Return [x, y] of the center of cell containing provided text 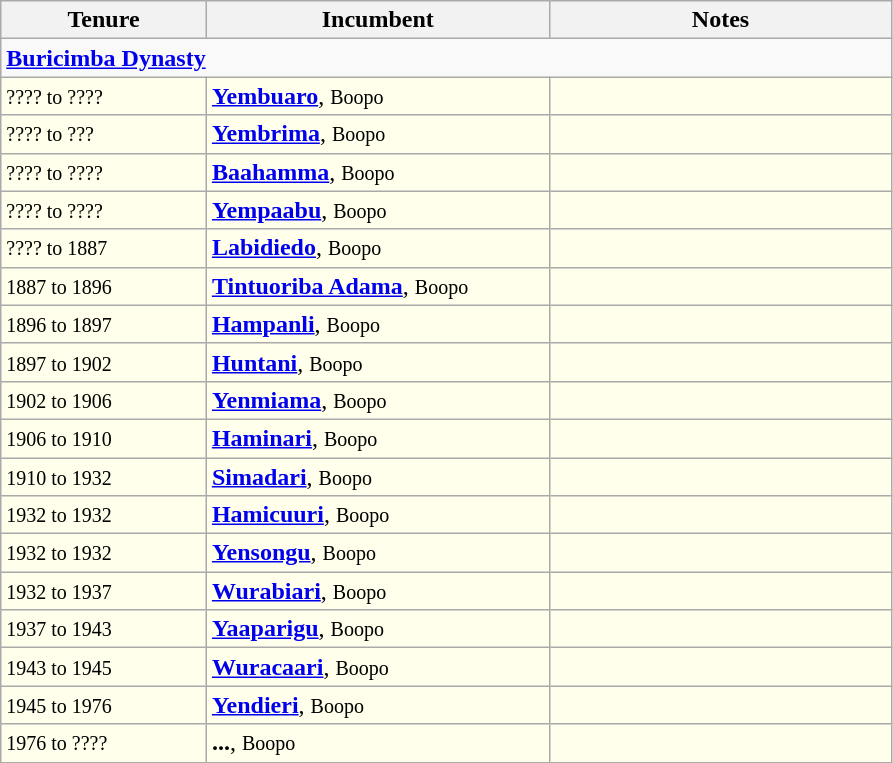
Yempaabu, Boopo [378, 210]
1976 to ???? [104, 743]
Yendieri, Boopo [378, 705]
Wuracaari, Boopo [378, 667]
Haminari, Boopo [378, 438]
Yembrima, Boopo [378, 134]
Incumbent [378, 20]
???? to 1887 [104, 248]
Labidiedo, Boopo [378, 248]
???? to ??? [104, 134]
Baahamma, Boopo [378, 172]
Yembuaro, Boopo [378, 96]
..., Boopo [378, 743]
1887 to 1896 [104, 286]
1896 to 1897 [104, 324]
1943 to 1945 [104, 667]
Simadari, Boopo [378, 477]
1945 to 1976 [104, 705]
Tintuoriba Adama, Boopo [378, 286]
Hamicuuri, Boopo [378, 515]
Hampanli, Boopo [378, 324]
1906 to 1910 [104, 438]
1897 to 1902 [104, 362]
1902 to 1906 [104, 400]
Huntani, Boopo [378, 362]
1937 to 1943 [104, 629]
Yensongu, Boopo [378, 553]
Notes [720, 20]
Buricimba Dynasty [446, 58]
1910 to 1932 [104, 477]
Tenure [104, 20]
Yenmiama, Boopo [378, 400]
Yaaparigu, Boopo [378, 629]
1932 to 1937 [104, 591]
Wurabiari, Boopo [378, 591]
